Determine the (X, Y) coordinate at the center of the cell enclosing the given text.  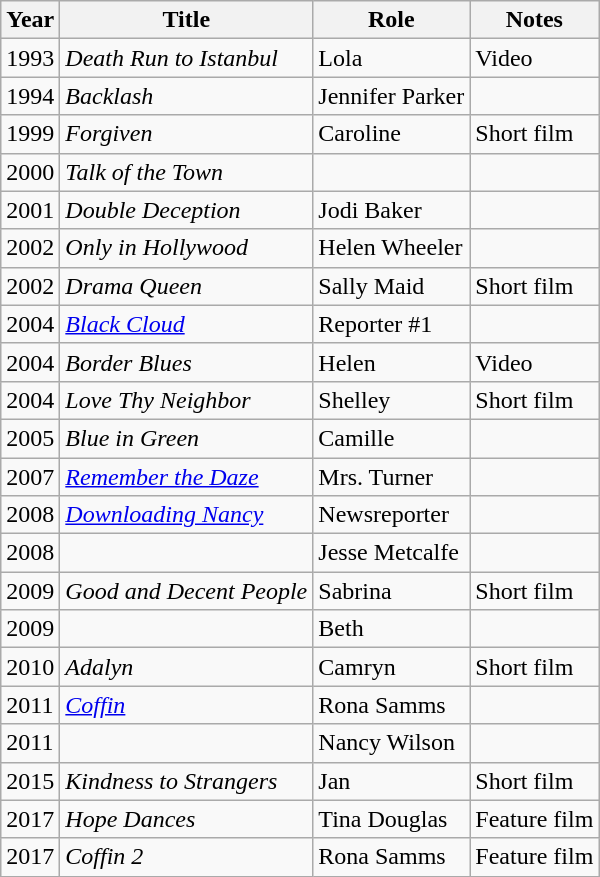
Year (30, 20)
Border Blues (186, 362)
1993 (30, 58)
Blue in Green (186, 438)
Coffin 2 (186, 857)
Sabrina (392, 591)
Adalyn (186, 667)
2007 (30, 477)
Remember the Daze (186, 477)
Jan (392, 781)
Only in Hollywood (186, 248)
Death Run to Istanbul (186, 58)
Hope Dances (186, 819)
Forgiven (186, 134)
2015 (30, 781)
Title (186, 20)
1999 (30, 134)
Lola (392, 58)
Tina Douglas (392, 819)
Helen (392, 362)
Nancy Wilson (392, 743)
Newsreporter (392, 515)
Talk of the Town (186, 172)
Reporter #1 (392, 324)
Kindness to Strangers (186, 781)
Jodi Baker (392, 210)
Love Thy Neighbor (186, 400)
Camryn (392, 667)
Notes (534, 20)
Sally Maid (392, 286)
Helen Wheeler (392, 248)
Black Cloud (186, 324)
Good and Decent People (186, 591)
Double Deception (186, 210)
Backlash (186, 96)
Jesse Metcalfe (392, 553)
Jennifer Parker (392, 96)
Coffin (186, 705)
Downloading Nancy (186, 515)
Drama Queen (186, 286)
2001 (30, 210)
Beth (392, 629)
Shelley (392, 400)
2000 (30, 172)
1994 (30, 96)
Caroline (392, 134)
Role (392, 20)
Mrs. Turner (392, 477)
2010 (30, 667)
Camille (392, 438)
2005 (30, 438)
